Output the (x, y) coordinate of the center of the cell containing the given text.  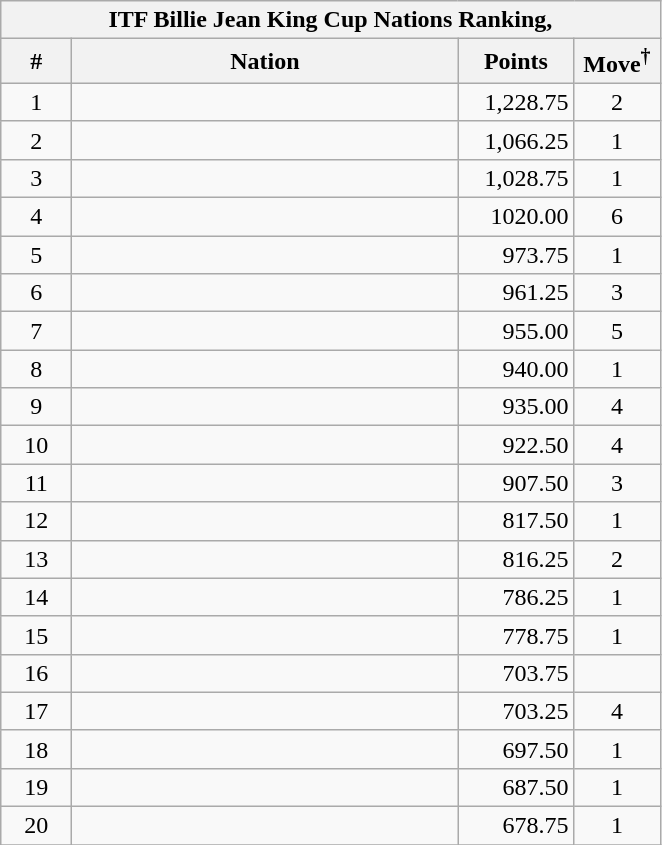
1,228.75 (516, 102)
816.25 (516, 559)
17 (36, 711)
697.50 (516, 749)
18 (36, 749)
Move† (617, 62)
8 (36, 369)
907.50 (516, 483)
Points (516, 62)
# (36, 62)
1,066.25 (516, 140)
16 (36, 673)
ITF Billie Jean King Cup Nations Ranking, (330, 20)
15 (36, 635)
10 (36, 445)
1,028.75 (516, 178)
20 (36, 826)
786.25 (516, 597)
817.50 (516, 521)
678.75 (516, 826)
11 (36, 483)
9 (36, 407)
7 (36, 331)
13 (36, 559)
1020.00 (516, 217)
14 (36, 597)
19 (36, 787)
922.50 (516, 445)
940.00 (516, 369)
12 (36, 521)
955.00 (516, 331)
973.75 (516, 255)
778.75 (516, 635)
Nation (265, 62)
687.50 (516, 787)
935.00 (516, 407)
703.75 (516, 673)
961.25 (516, 293)
703.25 (516, 711)
